Return [x, y] of the center of cell containing provided text 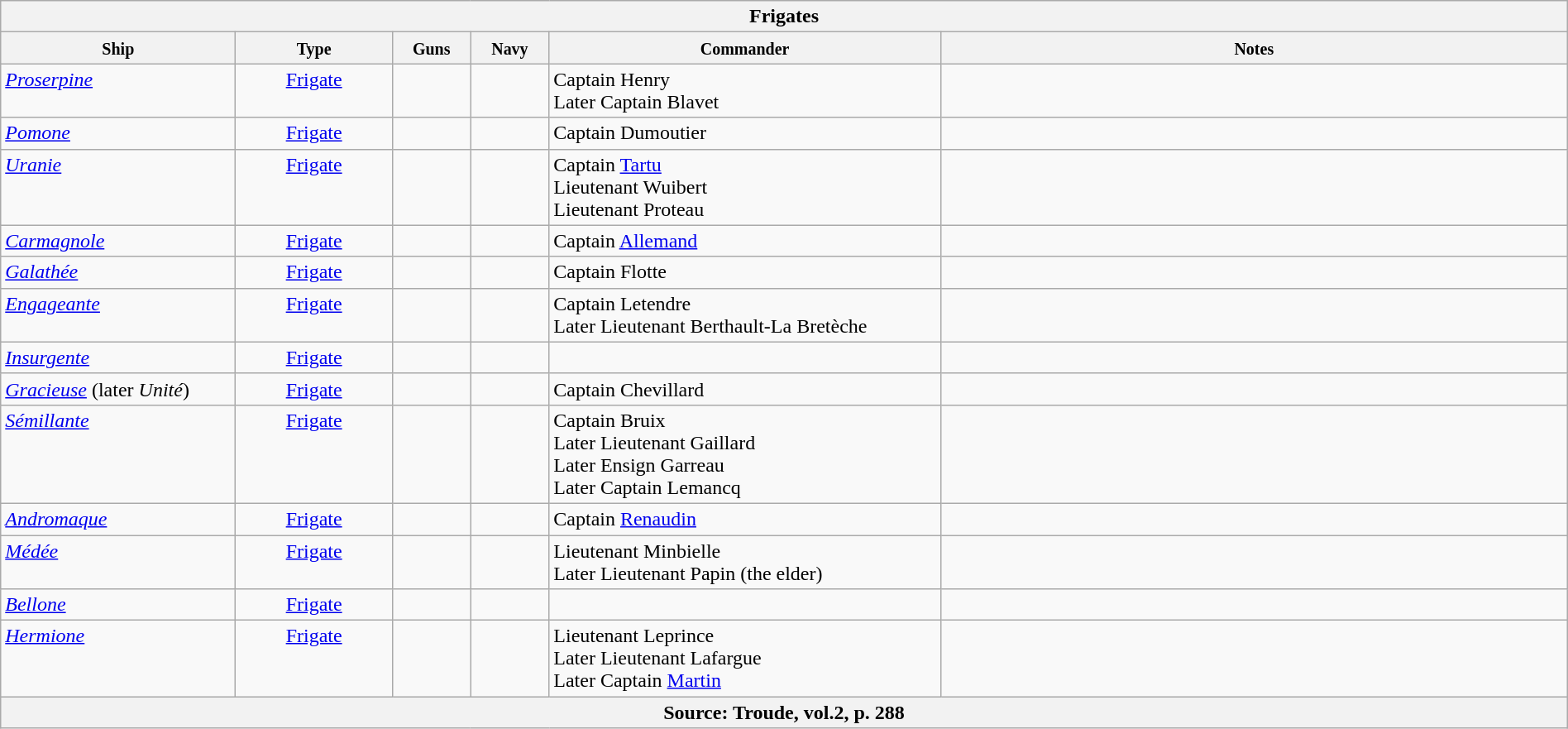
Engageante [118, 314]
Captain BruixLater Lieutenant GaillardLater Ensign GarreauLater Captain Lemancq [745, 453]
Captain LetendreLater Lieutenant Berthault-La Bretèche [745, 314]
Ship [118, 48]
Frigates [784, 17]
Gracieuse (later Unité) [118, 389]
Captain HenryLater Captain Blavet [745, 91]
Captain Allemand [745, 241]
Andromaque [118, 519]
Captain Dumoutier [745, 133]
Lieutenant LeprinceLater Lieutenant LafargueLater Captain Martin [745, 659]
Uranie [118, 187]
Hermione [118, 659]
Proserpine [118, 91]
Source: Troude, vol.2, p. 288 [784, 712]
Lieutenant MinbielleLater Lieutenant Papin (the elder) [745, 561]
Notes [1254, 48]
Navy [509, 48]
Type [314, 48]
Guns [432, 48]
Captain Chevillard [745, 389]
Insurgente [118, 357]
Sémillante [118, 453]
Captain TartuLieutenant WuibertLieutenant Proteau [745, 187]
Captain Renaudin [745, 519]
Commander [745, 48]
Galathée [118, 272]
Captain Flotte [745, 272]
Pomone [118, 133]
Bellone [118, 605]
Carmagnole [118, 241]
Médée [118, 561]
